Determine the (x, y) coordinate at the center of the cell enclosing the given text.  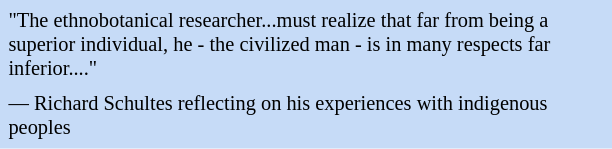
— Richard Schultes reflecting on his experiences with indigenous peoples (306, 116)
